Identify which cell holds the provided text, then report its (x, y) central coordinate. 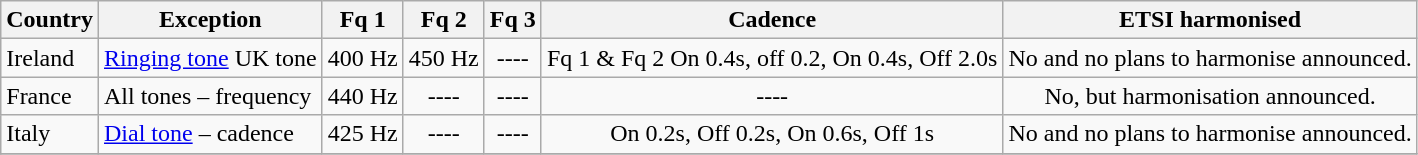
Exception (210, 20)
425 Hz (362, 134)
450 Hz (444, 58)
All tones – frequency (210, 96)
Fq 1 (362, 20)
France (50, 96)
Fq 3 (512, 20)
Fq 1 & Fq 2 On 0.4s, off 0.2, On 0.4s, Off 2.0s (772, 58)
No, but harmonisation announced. (1210, 96)
Dial tone – cadence (210, 134)
Ireland (50, 58)
440 Hz (362, 96)
On 0.2s, Off 0.2s, On 0.6s, Off 1s (772, 134)
Ringing tone UK tone (210, 58)
Cadence (772, 20)
Country (50, 20)
Fq 2 (444, 20)
400 Hz (362, 58)
Italy (50, 134)
ETSI harmonised (1210, 20)
